Capture the cell that displays the provided text and extract its (X, Y) central coordinate. 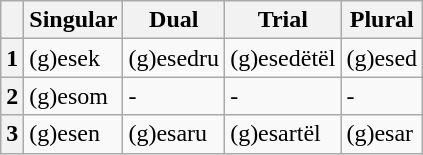
3 (12, 134)
Trial (283, 20)
(g)esed (382, 58)
Singular (74, 20)
(g)esartël (283, 134)
2 (12, 96)
Plural (382, 20)
(g)esedëtël (283, 58)
1 (12, 58)
(g)esaru (174, 134)
Dual (174, 20)
(g)esek (74, 58)
(g)esen (74, 134)
(g)esom (74, 96)
(g)esar (382, 134)
(g)esedru (174, 58)
